Return the [X, Y] coordinate for the center point of the cell that contains the specified text.  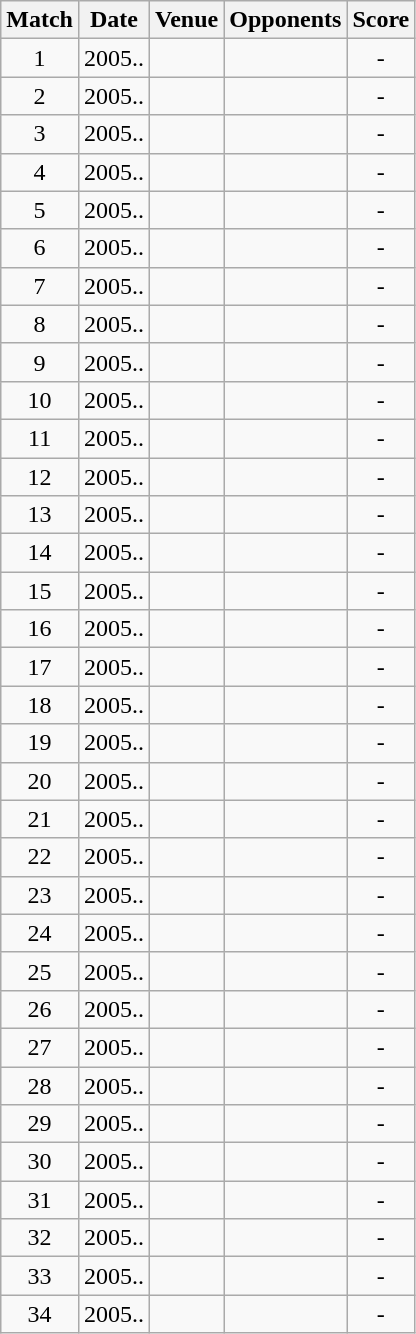
Venue [187, 20]
34 [40, 1314]
Date [114, 20]
20 [40, 781]
8 [40, 324]
14 [40, 553]
30 [40, 1162]
19 [40, 743]
Opponents [286, 20]
29 [40, 1124]
32 [40, 1238]
12 [40, 477]
7 [40, 286]
31 [40, 1200]
10 [40, 400]
2 [40, 96]
9 [40, 362]
17 [40, 667]
24 [40, 933]
21 [40, 819]
23 [40, 895]
4 [40, 172]
3 [40, 134]
Match [40, 20]
Score [381, 20]
18 [40, 705]
1 [40, 58]
28 [40, 1085]
11 [40, 438]
33 [40, 1276]
15 [40, 591]
25 [40, 971]
16 [40, 629]
27 [40, 1047]
6 [40, 248]
5 [40, 210]
22 [40, 857]
26 [40, 1009]
13 [40, 515]
